Find where the given text appears and provide that cell's center as [X, Y] coordinate. 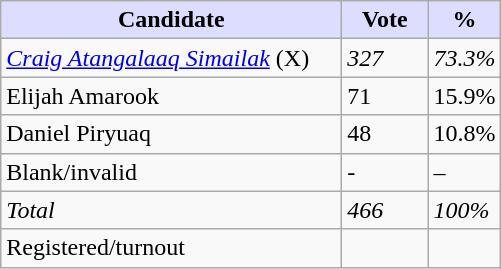
Elijah Amarook [172, 96]
10.8% [464, 134]
15.9% [464, 96]
327 [385, 58]
466 [385, 210]
Total [172, 210]
- [385, 172]
Candidate [172, 20]
Registered/turnout [172, 248]
Daniel Piryuaq [172, 134]
Vote [385, 20]
Craig Atangalaaq Simailak (X) [172, 58]
73.3% [464, 58]
48 [385, 134]
– [464, 172]
% [464, 20]
Blank/invalid [172, 172]
100% [464, 210]
71 [385, 96]
